Extract the [x, y] coordinate from the center of the cell holding the provided text.  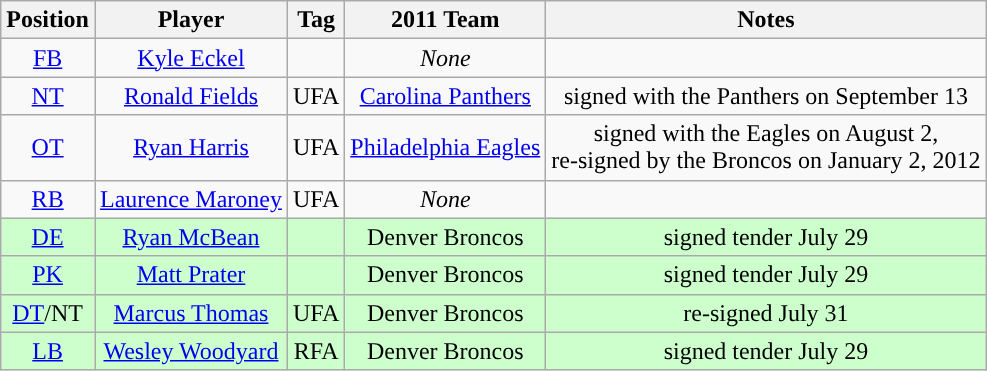
RFA [316, 351]
Ronald Fields [190, 96]
signed with the Panthers on September 13 [766, 96]
signed with the Eagles on August 2,re-signed by the Broncos on January 2, 2012 [766, 148]
2011 Team [446, 20]
Tag [316, 20]
Matt Prater [190, 275]
FB [48, 58]
PK [48, 275]
Wesley Woodyard [190, 351]
Laurence Maroney [190, 199]
OT [48, 148]
Notes [766, 20]
Position [48, 20]
DE [48, 237]
Ryan Harris [190, 148]
re-signed July 31 [766, 313]
DT/NT [48, 313]
Ryan McBean [190, 237]
Player [190, 20]
RB [48, 199]
Philadelphia Eagles [446, 148]
NT [48, 96]
Marcus Thomas [190, 313]
LB [48, 351]
Kyle Eckel [190, 58]
Carolina Panthers [446, 96]
